From the cell containing the given text, extract its center point as [x, y] coordinate. 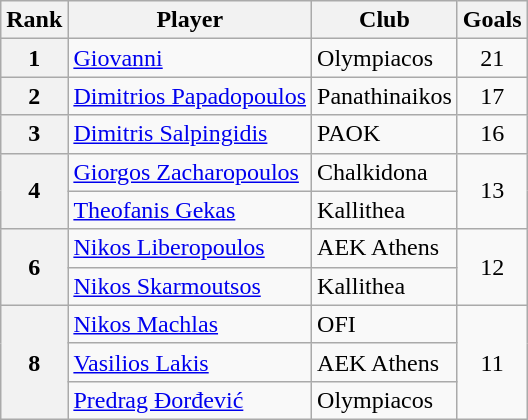
OFI [385, 324]
Nikos Liberopoulos [190, 248]
16 [492, 134]
11 [492, 362]
8 [34, 362]
Vasilios Lakis [190, 362]
13 [492, 191]
Panathinaikos [385, 96]
2 [34, 96]
Giorgos Zacharopoulos [190, 172]
12 [492, 267]
3 [34, 134]
Club [385, 20]
1 [34, 58]
Giovanni [190, 58]
Chalkidona [385, 172]
21 [492, 58]
Theofanis Gekas [190, 210]
6 [34, 267]
Rank [34, 20]
PAOK [385, 134]
4 [34, 191]
Goals [492, 20]
Nikos Machlas [190, 324]
Predrag Đorđević [190, 400]
17 [492, 96]
Nikos Skarmoutsos [190, 286]
Dimitrios Papadopoulos [190, 96]
Dimitris Salpingidis [190, 134]
Player [190, 20]
